Capture the cell that displays the provided text and extract its [x, y] central coordinate. 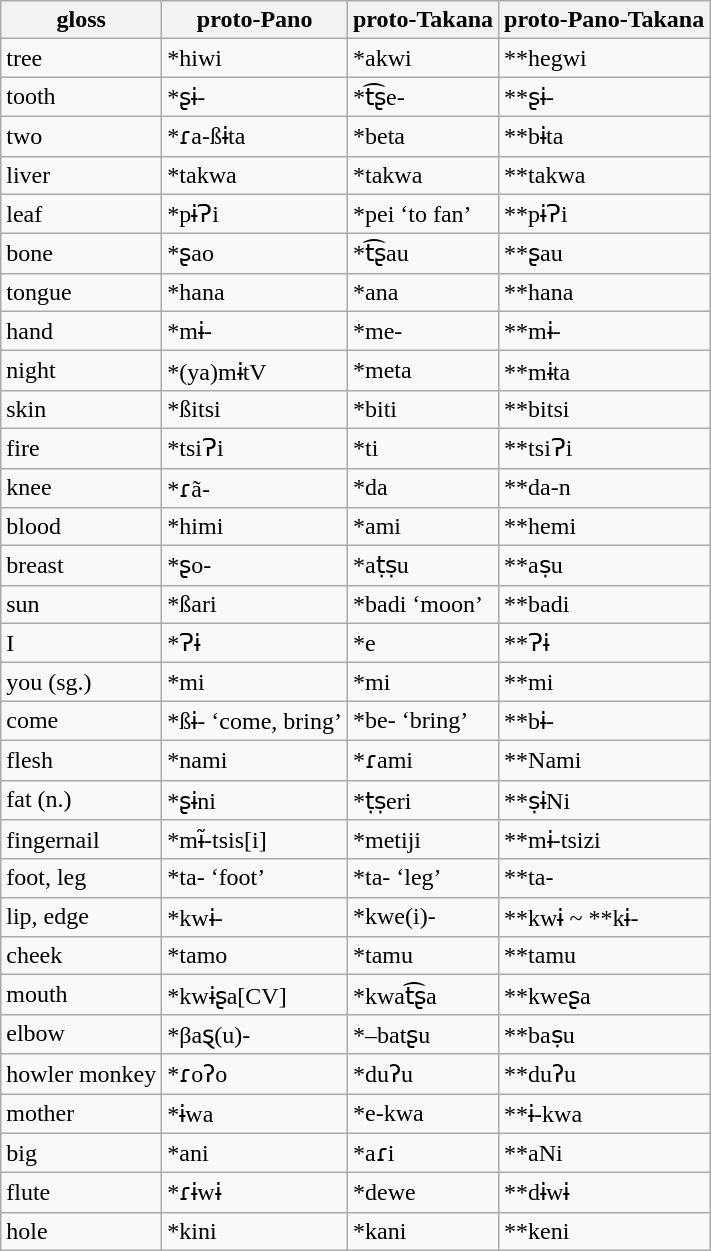
*akwi [422, 58]
*pei ‘to fan’ [422, 214]
**kwɨ ~ **kɨ- [604, 917]
*ɾoʔo [255, 1074]
*ßari [255, 604]
*kwɨ- [255, 917]
tooth [82, 97]
*kwat͡ʂa [422, 995]
fat (n.) [82, 800]
**ṣɨNi [604, 800]
gloss [82, 20]
*t͡ʂe- [422, 97]
leaf [82, 214]
howler monkey [82, 1074]
you (sg.) [82, 682]
**aNi [604, 1153]
*ʂao [255, 254]
*hiwi [255, 58]
*be- ‘bring’ [422, 721]
*ti [422, 448]
**hana [604, 292]
hole [82, 1231]
**kweʂa [604, 995]
**hegwi [604, 58]
*ami [422, 527]
*tsiɁi [255, 448]
*ani [255, 1153]
*tamo [255, 956]
*ɾɨwɨ [255, 1193]
tree [82, 58]
*ɾa-ßɨta [255, 136]
**mɨta [604, 371]
*ɾã- [255, 488]
*da [422, 488]
bone [82, 254]
*meta [422, 371]
come [82, 721]
mother [82, 1114]
*mɨ- [255, 331]
*e-kwa [422, 1114]
**tamu [604, 956]
mouth [82, 995]
proto-Pano [255, 20]
proto-Pano-Takana [604, 20]
*ɨwa [255, 1114]
*ßitsi [255, 409]
*nami [255, 760]
**mi [604, 682]
*ɾami [422, 760]
*ṭṣeri [422, 800]
sun [82, 604]
*ta- ‘leg’ [422, 878]
*kwɨʂa[CV] [255, 995]
night [82, 371]
*pɨɁi [255, 214]
tongue [82, 292]
*himi [255, 527]
*kini [255, 1231]
two [82, 136]
*ßɨ- ‘come, bring’ [255, 721]
**mɨ- [604, 331]
*beta [422, 136]
lip, edge [82, 917]
**Ɂɨ [604, 643]
*dewe [422, 1193]
**ta- [604, 878]
*ʂo- [255, 566]
*βaȿ(u)- [255, 1034]
flute [82, 1193]
I [82, 643]
big [82, 1153]
**ɨ-kwa [604, 1114]
blood [82, 527]
**mɨ-tsizi [604, 840]
**da-n [604, 488]
*aɾi [422, 1153]
elbow [82, 1034]
*(ya)mɨtV [255, 371]
fire [82, 448]
**aṣu [604, 566]
breast [82, 566]
cheek [82, 956]
skin [82, 409]
**ʂɨ- [604, 97]
*ʂɨni [255, 800]
*ta- ‘foot’ [255, 878]
*t͡ʂau [422, 254]
*hana [255, 292]
**badi [604, 604]
flesh [82, 760]
*–batʂu [422, 1034]
hand [82, 331]
**bɨ- [604, 721]
proto-Takana [422, 20]
*tamu [422, 956]
**bitsi [604, 409]
**baṣu [604, 1034]
liver [82, 175]
*metiji [422, 840]
*kani [422, 1231]
**hemi [604, 527]
**tsiɁi [604, 448]
foot, leg [82, 878]
*aṭṣu [422, 566]
**keni [604, 1231]
**duʔu [604, 1074]
*Ɂɨ [255, 643]
*badi ‘moon’ [422, 604]
*ʂɨ- [255, 97]
**bɨta [604, 136]
*ana [422, 292]
*biti [422, 409]
**pɨɁi [604, 214]
*duʔu [422, 1074]
fingernail [82, 840]
**takwa [604, 175]
**dɨwɨ [604, 1193]
*e [422, 643]
*kwe(i)- [422, 917]
**Nami [604, 760]
**ʂau [604, 254]
*mɨ̃-tsis[i] [255, 840]
knee [82, 488]
*me- [422, 331]
